Provide the (X, Y) coordinate of the cell's center where the given text is located.  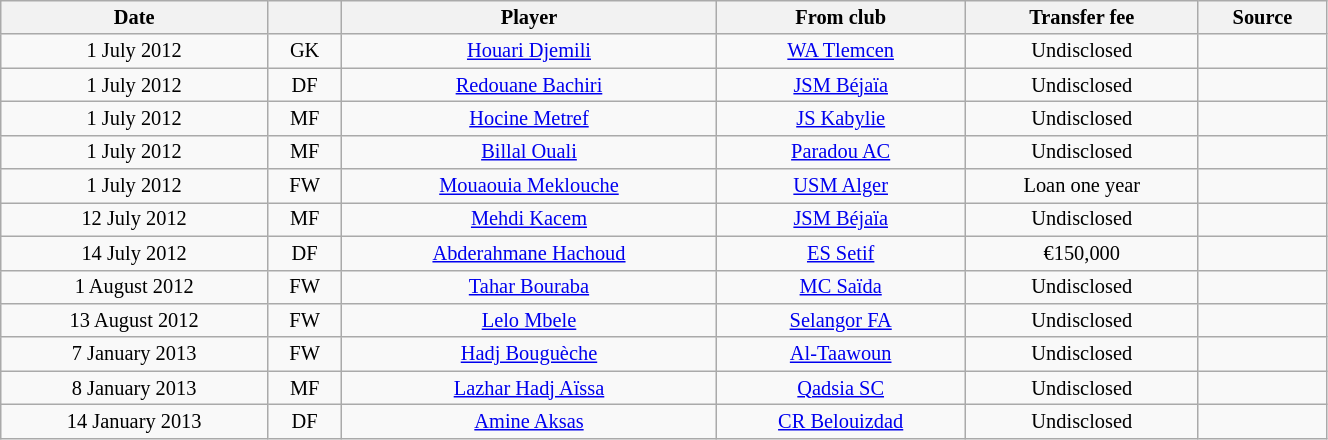
8 January 2013 (134, 388)
Transfer fee (1082, 17)
14 July 2012 (134, 253)
CR Belouizdad (840, 421)
WA Tlemcen (840, 51)
Source (1262, 17)
Date (134, 17)
Loan one year (1082, 186)
Hocine Metref (529, 118)
1 August 2012 (134, 287)
JS Kabylie (840, 118)
14 January 2013 (134, 421)
From club (840, 17)
Selangor FA (840, 320)
13 August 2012 (134, 320)
Mouaouia Meklouche (529, 186)
Hadj Bouguèche (529, 354)
Billal Ouali (529, 152)
Al-Taawoun (840, 354)
12 July 2012 (134, 219)
Lazhar Hadj Aïssa (529, 388)
USM Alger (840, 186)
Redouane Bachiri (529, 85)
Houari Djemili (529, 51)
Paradou AC (840, 152)
7 January 2013 (134, 354)
MC Saïda (840, 287)
Tahar Bouraba (529, 287)
€150,000 (1082, 253)
ES Setif (840, 253)
Qadsia SC (840, 388)
GK (304, 51)
Abderahmane Hachoud (529, 253)
Mehdi Kacem (529, 219)
Player (529, 17)
Lelo Mbele (529, 320)
Amine Aksas (529, 421)
